Return [x, y] of the center of cell containing provided text 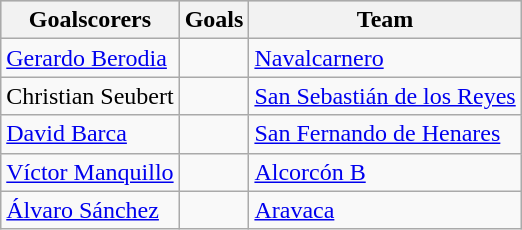
Gerardo Berodia [90, 58]
Álvaro Sánchez [90, 210]
Víctor Manquillo [90, 172]
Navalcarnero [385, 58]
Goals [214, 20]
Alcorcón B [385, 172]
Goalscorers [90, 20]
Team [385, 20]
Aravaca [385, 210]
San Sebastián de los Reyes [385, 96]
San Fernando de Henares [385, 134]
Christian Seubert [90, 96]
David Barca [90, 134]
